Detect which cell encompasses the target text, then output its (X, Y) center coordinate. 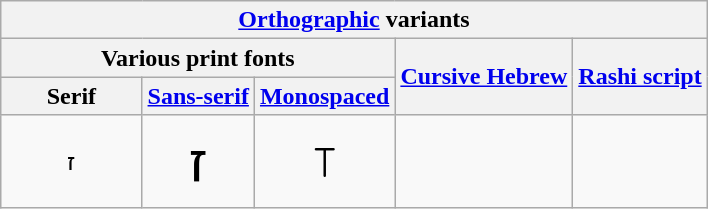
Rashi script (640, 77)
Monospaced (324, 96)
Serif (72, 96)
Orthographic variants (354, 20)
Sans-serif (198, 96)
Cursive Hebrew (484, 77)
Various print fonts (198, 58)
